Return the (x, y) coordinate for the center point of the cell that contains the specified text.  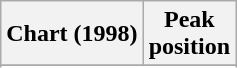
Peakposition (189, 34)
Chart (1998) (72, 34)
